Identify which cell holds the provided text, then report its [x, y] central coordinate. 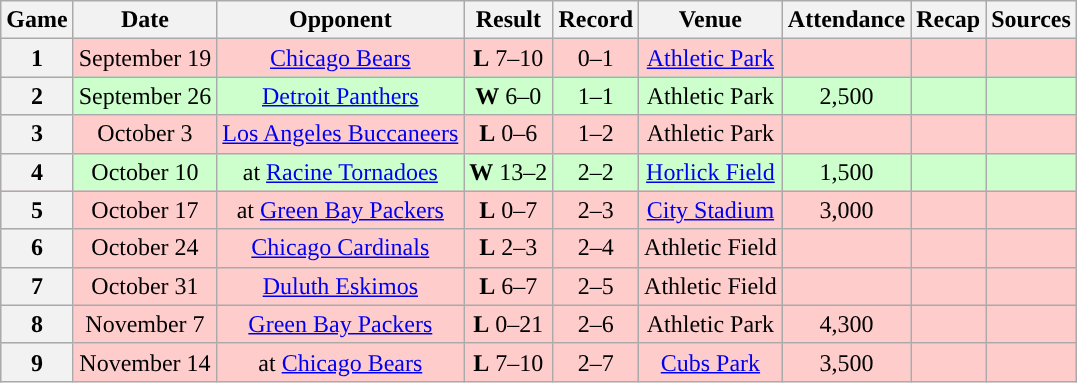
9 [37, 362]
Chicago Bears [340, 58]
8 [37, 324]
3 [37, 134]
L 0–7 [508, 210]
at Chicago Bears [340, 362]
Date [145, 20]
Sources [1032, 20]
Result [508, 20]
October 17 [145, 210]
October 10 [145, 172]
2–4 [596, 248]
3,500 [846, 362]
Duluth Eskimos [340, 286]
W 6–0 [508, 96]
Horlick Field [711, 172]
5 [37, 210]
November 7 [145, 324]
7 [37, 286]
at Racine Tornadoes [340, 172]
3,000 [846, 210]
2–5 [596, 286]
L 0–21 [508, 324]
1–2 [596, 134]
Venue [711, 20]
1 [37, 58]
2 [37, 96]
1,500 [846, 172]
Green Bay Packers [340, 324]
City Stadium [711, 210]
L 2–3 [508, 248]
September 26 [145, 96]
2–6 [596, 324]
2,500 [846, 96]
Record [596, 20]
Detroit Panthers [340, 96]
Los Angeles Buccaneers [340, 134]
4,300 [846, 324]
6 [37, 248]
October 31 [145, 286]
2–7 [596, 362]
October 3 [145, 134]
September 19 [145, 58]
at Green Bay Packers [340, 210]
L 0–6 [508, 134]
October 24 [145, 248]
Cubs Park [711, 362]
W 13–2 [508, 172]
1–1 [596, 96]
2–2 [596, 172]
2–3 [596, 210]
Recap [948, 20]
Game [37, 20]
0–1 [596, 58]
L 6–7 [508, 286]
November 14 [145, 362]
Chicago Cardinals [340, 248]
4 [37, 172]
Attendance [846, 20]
Opponent [340, 20]
